From the cell containing the given text, extract its center point as [X, Y] coordinate. 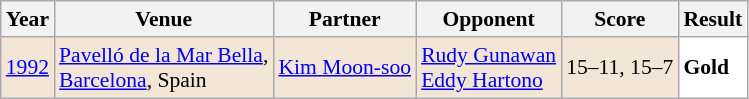
Opponent [488, 19]
Venue [164, 19]
Result [712, 19]
Gold [712, 68]
Kim Moon-soo [344, 68]
Rudy Gunawan Eddy Hartono [488, 68]
15–11, 15–7 [620, 68]
Partner [344, 19]
Year [28, 19]
1992 [28, 68]
Score [620, 19]
Pavelló de la Mar Bella,Barcelona, Spain [164, 68]
